Pinpoint the cell where the given text exists, returning its (x, y) midpoint coordinate. 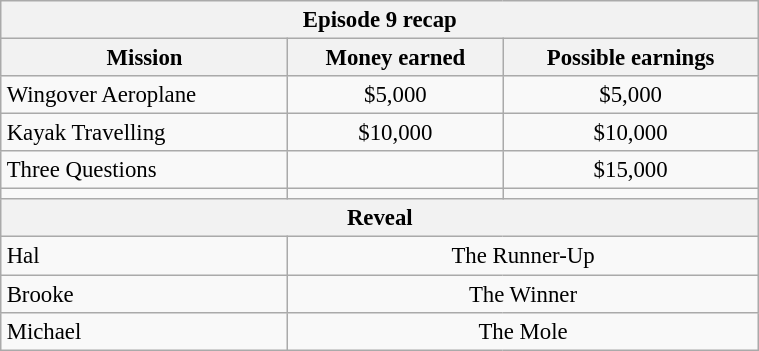
Mission (144, 57)
The Mole (524, 331)
Episode 9 recap (380, 20)
Reveal (380, 218)
The Winner (524, 293)
Kayak Travelling (144, 133)
Michael (144, 331)
Three Questions (144, 170)
The Runner-Up (524, 256)
Money earned (396, 57)
Brooke (144, 293)
Hal (144, 256)
Possible earnings (630, 57)
Wingover Aeroplane (144, 95)
$15,000 (630, 170)
